Determine the [x, y] coordinate at the center of the cell enclosing the given text.  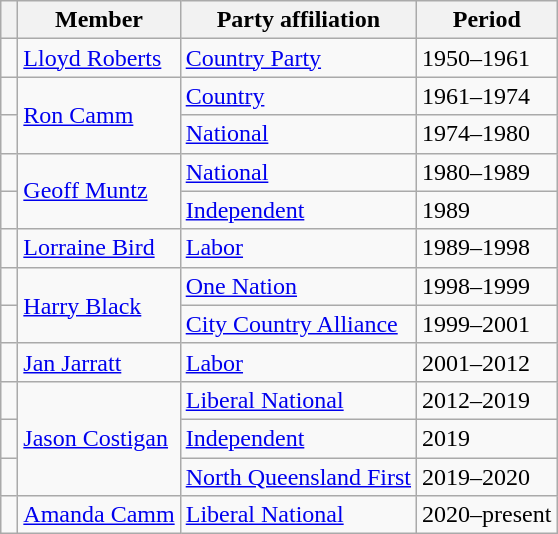
Ron Camm [99, 115]
2019–2020 [487, 477]
Period [487, 20]
2020–present [487, 515]
2012–2019 [487, 400]
1950–1961 [487, 58]
Lloyd Roberts [99, 58]
Harry Black [99, 305]
2019 [487, 438]
1961–1974 [487, 96]
Member [99, 20]
1999–2001 [487, 324]
Country [298, 96]
1989–1998 [487, 248]
Jan Jarratt [99, 362]
City Country Alliance [298, 324]
2001–2012 [487, 362]
Jason Costigan [99, 438]
One Nation [298, 286]
Geoff Muntz [99, 191]
1998–1999 [487, 286]
Country Party [298, 58]
Amanda Camm [99, 515]
North Queensland First [298, 477]
1980–1989 [487, 172]
1974–1980 [487, 134]
Lorraine Bird [99, 248]
1989 [487, 210]
Party affiliation [298, 20]
